For the text-containing cell, return its midpoint in [X, Y] coordinate format. 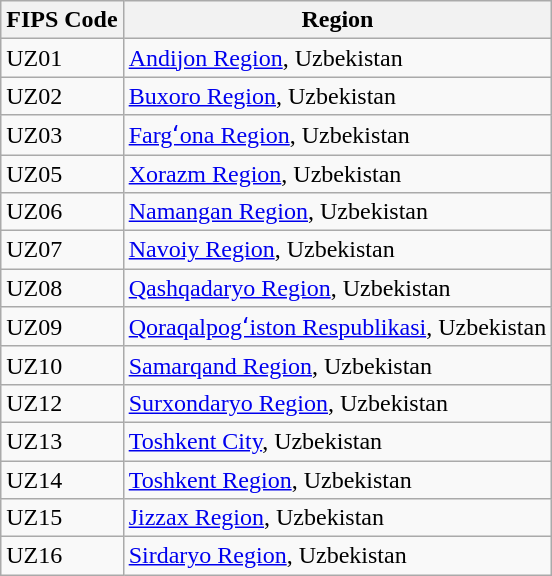
UZ13 [62, 441]
Fargʻona Region, Uzbekistan [338, 135]
UZ07 [62, 250]
UZ16 [62, 556]
UZ05 [62, 173]
Jizzax Region, Uzbekistan [338, 518]
Region [338, 20]
UZ09 [62, 327]
FIPS Code [62, 20]
UZ06 [62, 212]
Andijon Region, Uzbekistan [338, 58]
Sirdaryo Region, Uzbekistan [338, 556]
UZ01 [62, 58]
Xorazm Region, Uzbekistan [338, 173]
Navoiy Region, Uzbekistan [338, 250]
UZ08 [62, 288]
UZ10 [62, 365]
UZ03 [62, 135]
Surxondaryo Region, Uzbekistan [338, 403]
Toshkent City, Uzbekistan [338, 441]
Namangan Region, Uzbekistan [338, 212]
Qashqadaryo Region, Uzbekistan [338, 288]
UZ15 [62, 518]
Toshkent Region, Uzbekistan [338, 479]
UZ02 [62, 96]
Qoraqalpogʻiston Respublikasi, Uzbekistan [338, 327]
Samarqand Region, Uzbekistan [338, 365]
Buxoro Region, Uzbekistan [338, 96]
UZ14 [62, 479]
UZ12 [62, 403]
